For the text-containing cell, return its midpoint in (X, Y) coordinate format. 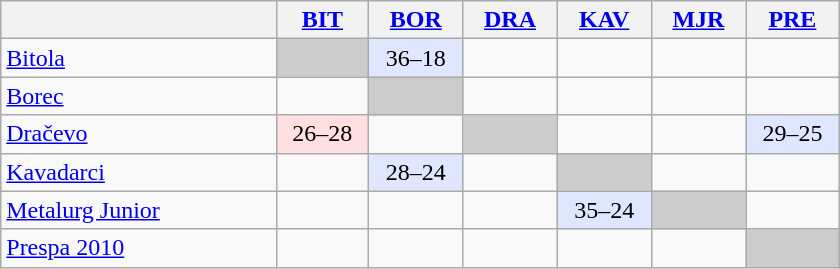
36–18 (416, 58)
Borec (138, 96)
29–25 (793, 134)
BIT (322, 20)
Dračevo (138, 134)
DRA (510, 20)
28–24 (416, 172)
KAV (604, 20)
Prespa 2010 (138, 248)
PRE (793, 20)
Bitola (138, 58)
35–24 (604, 210)
26–28 (322, 134)
Metalurg Junior (138, 210)
MJR (698, 20)
Kavadarci (138, 172)
BOR (416, 20)
